Capture the cell that displays the provided text and extract its (X, Y) central coordinate. 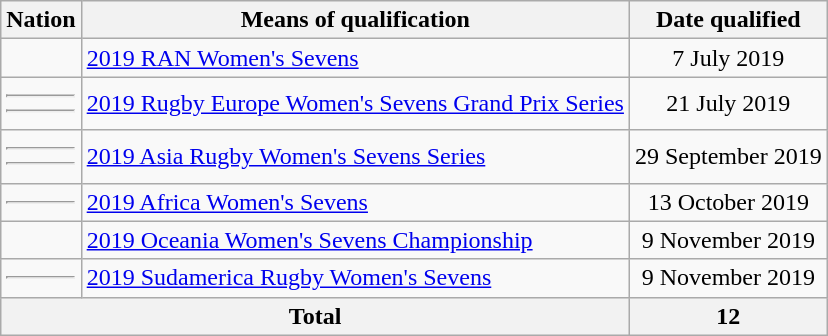
12 (728, 316)
2019 Asia Rugby Women's Sevens Series (355, 156)
2019 Rugby Europe Women's Sevens Grand Prix Series (355, 104)
Nation (41, 20)
29 September 2019 (728, 156)
2019 Oceania Women's Sevens Championship (355, 240)
2019 RAN Women's Sevens (355, 58)
13 October 2019 (728, 202)
21 July 2019 (728, 104)
Date qualified (728, 20)
2019 Africa Women's Sevens (355, 202)
Total (316, 316)
7 July 2019 (728, 58)
2019 Sudamerica Rugby Women's Sevens (355, 278)
Means of qualification (355, 20)
